Locate the cell with the specified text and output its [x, y] center coordinate. 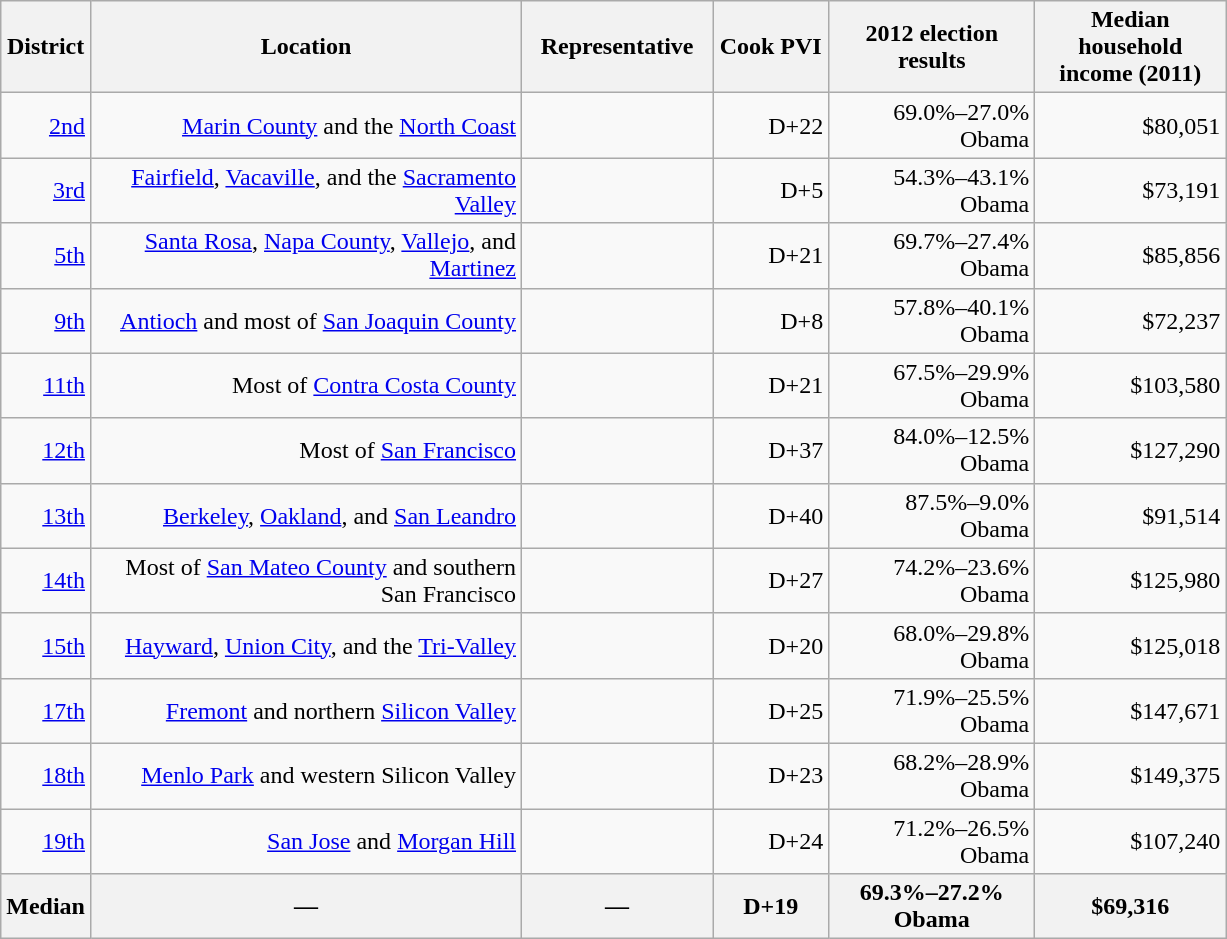
Marin County and the North Coast [306, 126]
Location [306, 47]
12th [46, 450]
Median household income (2011) [1130, 47]
2nd [46, 126]
2012 election results [932, 47]
D+24 [771, 840]
Cook PVI [771, 47]
$85,856 [1130, 256]
Hayward, Union City, and the Tri-Valley [306, 646]
84.0%–12.5% Obama [932, 450]
Representative [618, 47]
Fremont and northern Silicon Valley [306, 710]
11th [46, 386]
$80,051 [1130, 126]
D+23 [771, 776]
D+40 [771, 516]
$125,018 [1130, 646]
71.2%–26.5% Obama [932, 840]
69.7%–27.4% Obama [932, 256]
$125,980 [1130, 580]
$127,290 [1130, 450]
Median [46, 906]
$73,191 [1130, 190]
D+19 [771, 906]
D+37 [771, 450]
18th [46, 776]
$107,240 [1130, 840]
Fairfield, Vacaville, and the Sacramento Valley [306, 190]
Most of San Francisco [306, 450]
D+27 [771, 580]
Most of Contra Costa County [306, 386]
Santa Rosa, Napa County, Vallejo, and Martinez [306, 256]
74.2%–23.6% Obama [932, 580]
15th [46, 646]
D+20 [771, 646]
San Jose and Morgan Hill [306, 840]
$72,237 [1130, 320]
3rd [46, 190]
Menlo Park and western Silicon Valley [306, 776]
14th [46, 580]
71.9%–25.5% Obama [932, 710]
69.3%–27.2% Obama [932, 906]
D+8 [771, 320]
19th [46, 840]
Berkeley, Oakland, and San Leandro [306, 516]
54.3%–43.1% Obama [932, 190]
5th [46, 256]
$147,671 [1130, 710]
87.5%–9.0% Obama [932, 516]
68.0%–29.8% Obama [932, 646]
$69,316 [1130, 906]
69.0%–27.0% Obama [932, 126]
D+5 [771, 190]
$91,514 [1130, 516]
68.2%–28.9% Obama [932, 776]
D+22 [771, 126]
District [46, 47]
$103,580 [1130, 386]
Antioch and most of San Joaquin County [306, 320]
17th [46, 710]
57.8%–40.1% Obama [932, 320]
Most of San Mateo County and southern San Francisco [306, 580]
D+25 [771, 710]
9th [46, 320]
13th [46, 516]
67.5%–29.9% Obama [932, 386]
$149,375 [1130, 776]
